Extract the [X, Y] coordinate from the center of the cell holding the provided text.  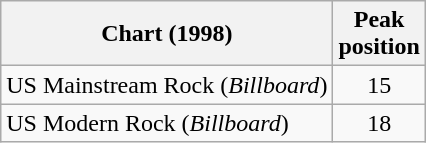
Chart (1998) [167, 34]
US Modern Rock (Billboard) [167, 123]
Peakposition [379, 34]
US Mainstream Rock (Billboard) [167, 85]
18 [379, 123]
15 [379, 85]
